Capture the cell that displays the provided text and extract its [X, Y] central coordinate. 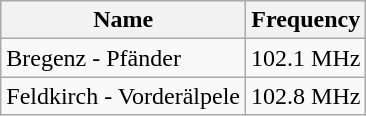
Frequency [306, 20]
102.1 MHz [306, 58]
Name [124, 20]
102.8 MHz [306, 96]
Feldkirch - Vorderälpele [124, 96]
Bregenz - Pfänder [124, 58]
